Capture the cell that displays the provided text and extract its [X, Y] central coordinate. 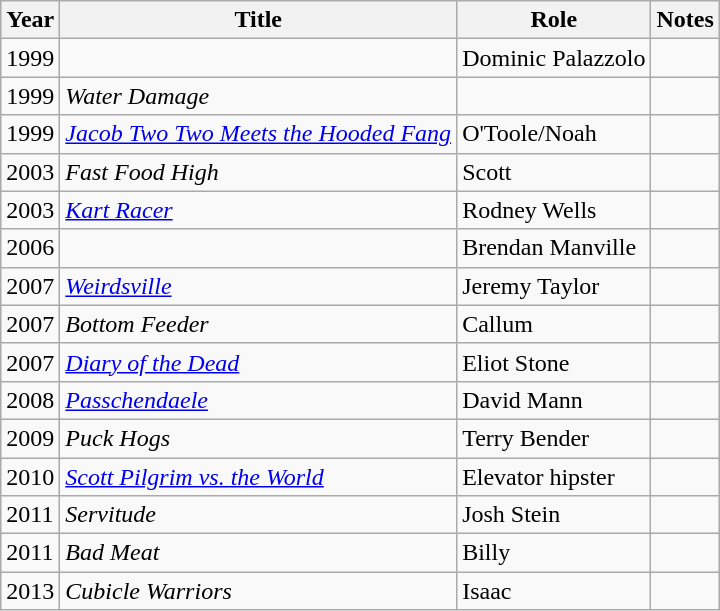
Scott Pilgrim vs. the World [258, 477]
Rodney Wells [554, 210]
Water Damage [258, 96]
Terry Bender [554, 438]
Bottom Feeder [258, 324]
Josh Stein [554, 515]
2006 [30, 248]
Servitude [258, 515]
Jacob Two Two Meets the Hooded Fang [258, 134]
Dominic Palazzolo [554, 58]
2009 [30, 438]
David Mann [554, 400]
2008 [30, 400]
Weirdsville [258, 286]
2010 [30, 477]
Brendan Manville [554, 248]
Fast Food High [258, 172]
Year [30, 20]
Scott [554, 172]
Eliot Stone [554, 362]
Passchendaele [258, 400]
Callum [554, 324]
Jeremy Taylor [554, 286]
Notes [685, 20]
2013 [30, 591]
O'Toole/Noah [554, 134]
Diary of the Dead [258, 362]
Kart Racer [258, 210]
Title [258, 20]
Elevator hipster [554, 477]
Cubicle Warriors [258, 591]
Bad Meat [258, 553]
Billy [554, 553]
Puck Hogs [258, 438]
Isaac [554, 591]
Role [554, 20]
